Capture the cell that displays the provided text and extract its (X, Y) central coordinate. 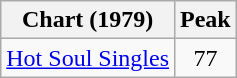
Hot Soul Singles (88, 58)
Peak (206, 20)
Chart (1979) (88, 20)
77 (206, 58)
